From the cell containing the given text, extract its center point as [x, y] coordinate. 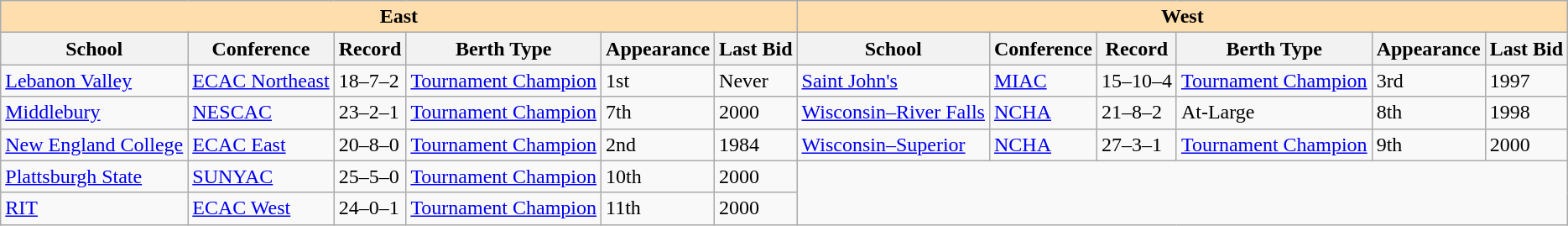
Never [756, 81]
ECAC Northeast [261, 81]
23–2–1 [370, 113]
1st [658, 81]
Wisconsin–Superior [893, 145]
RIT [94, 208]
New England College [94, 145]
9th [1428, 145]
8th [1428, 113]
27–3–1 [1136, 145]
Lebanon Valley [94, 81]
20–8–0 [370, 145]
West [1183, 17]
7th [658, 113]
1997 [1526, 81]
1984 [756, 145]
Saint John's [893, 81]
18–7–2 [370, 81]
ECAC West [261, 208]
MIAC [1043, 81]
At-Large [1274, 113]
2nd [658, 145]
3rd [1428, 81]
East [399, 17]
1998 [1526, 113]
21–8–2 [1136, 113]
Middlebury [94, 113]
24–0–1 [370, 208]
NESCAC [261, 113]
25–5–0 [370, 176]
Wisconsin–River Falls [893, 113]
11th [658, 208]
15–10–4 [1136, 81]
10th [658, 176]
Plattsburgh State [94, 176]
ECAC East [261, 145]
SUNYAC [261, 176]
